Scan for the cell matching the given text and deliver its (x, y) coordinate at center. 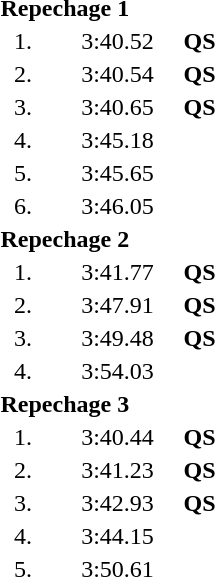
3:40.65 (118, 107)
3:41.77 (118, 272)
3:44.15 (118, 536)
3:40.52 (118, 41)
3:40.54 (118, 74)
3:46.05 (118, 206)
3:54.03 (118, 371)
3:49.48 (118, 338)
3:42.93 (118, 503)
3:45.18 (118, 140)
3:41.23 (118, 470)
3:40.44 (118, 437)
3:45.65 (118, 173)
3:47.91 (118, 305)
